For the text-containing cell, return its midpoint in [X, Y] coordinate format. 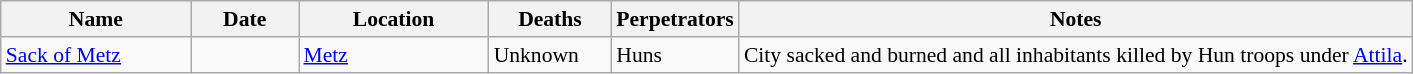
Sack of Metz [96, 55]
Metz [393, 55]
Notes [1076, 19]
Unknown [550, 55]
Huns [675, 55]
City sacked and burned and all inhabitants killed by Hun troops under Attila. [1076, 55]
Name [96, 19]
Perpetrators [675, 19]
Deaths [550, 19]
Location [393, 19]
Date [245, 19]
